Capture the cell that displays the provided text and extract its (x, y) central coordinate. 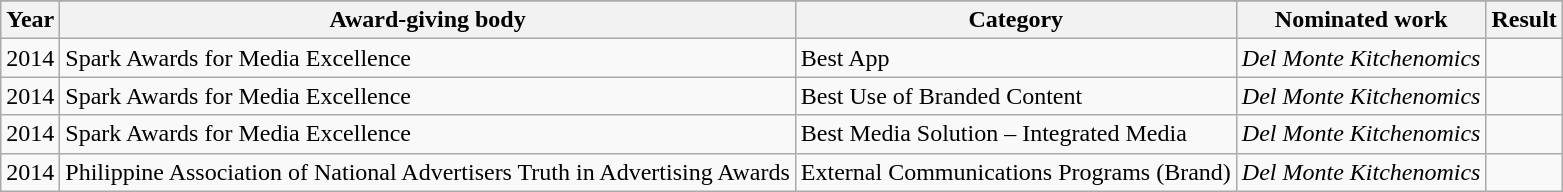
Result (1524, 20)
Best Use of Branded Content (1016, 96)
External Communications Programs (Brand) (1016, 172)
Year (30, 20)
Category (1016, 20)
Best Media Solution – Integrated Media (1016, 134)
Best App (1016, 58)
Nominated work (1361, 20)
Philippine Association of National Advertisers Truth in Advertising Awards (428, 172)
Award-giving body (428, 20)
